Search for the cell housing the specified text and yield its (X, Y) center coordinate. 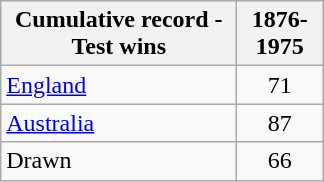
71 (280, 85)
Drawn (119, 161)
England (119, 85)
Cumulative record - Test wins (119, 34)
Australia (119, 123)
66 (280, 161)
87 (280, 123)
1876-1975 (280, 34)
